Find where the given text appears and provide that cell's center as (x, y) coordinate. 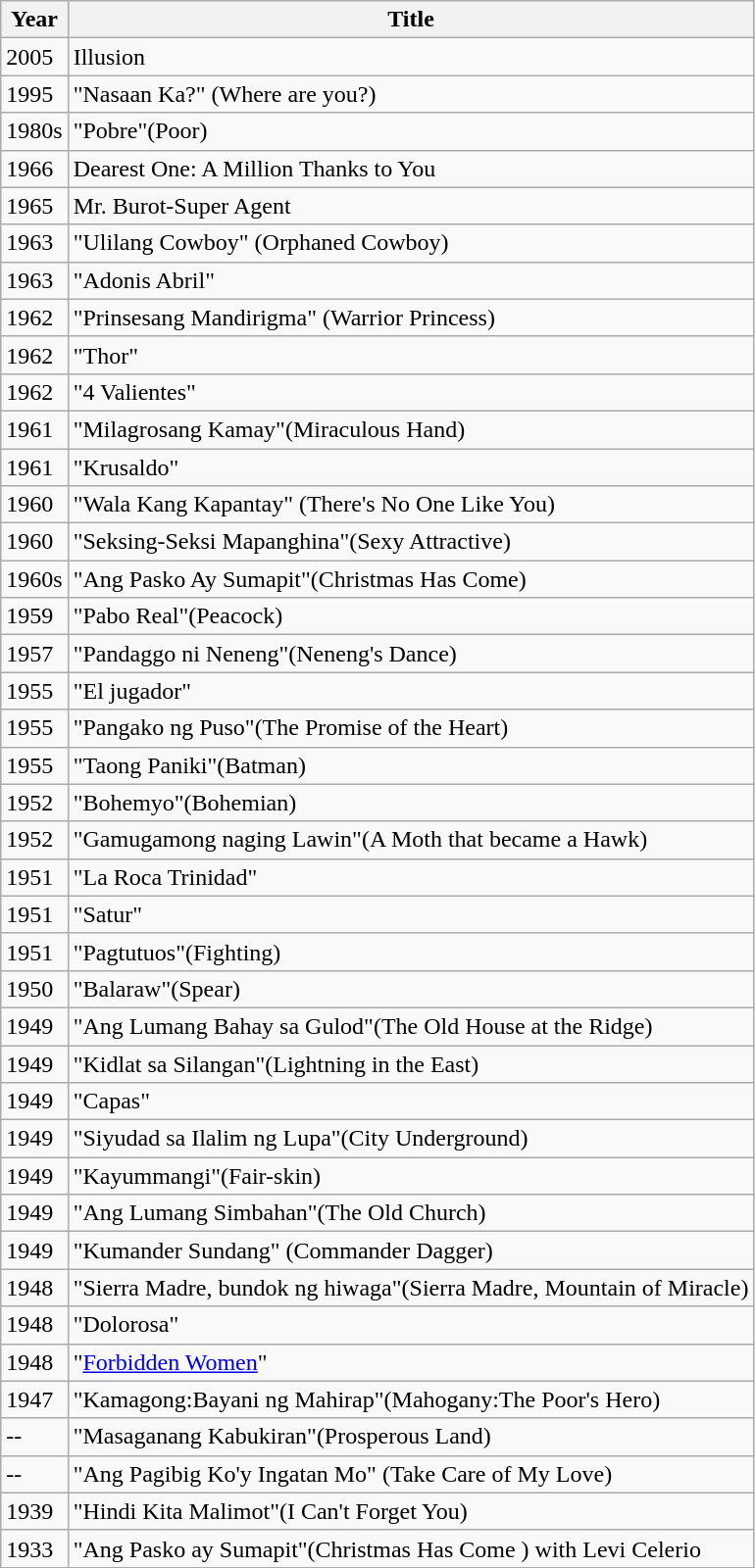
Dearest One: A Million Thanks to You (411, 169)
"Ang Lumang Simbahan"(The Old Church) (411, 1213)
"El jugador" (411, 691)
"Siyudad sa Ilalim ng Lupa"(City Underground) (411, 1139)
2005 (34, 57)
"Bohemyo"(Bohemian) (411, 803)
"Dolorosa" (411, 1325)
"Pangako ng Puso"(The Promise of the Heart) (411, 728)
1995 (34, 94)
"Kumander Sundang" (Commander Dagger) (411, 1250)
"Pandaggo ni Neneng"(Neneng's Dance) (411, 654)
"Ang Pasko Ay Sumapit"(Christmas Has Come) (411, 579)
"Milagrosang Kamay"(Miraculous Hand) (411, 429)
"Kamagong:Bayani ng Mahirap"(Mahogany:The Poor's Hero) (411, 1399)
"Nasaan Ka?" (Where are you?) (411, 94)
1966 (34, 169)
1933 (34, 1548)
"Sierra Madre, bundok ng hiwaga"(Sierra Madre, Mountain of Miracle) (411, 1288)
1959 (34, 616)
"Pabo Real"(Peacock) (411, 616)
"Forbidden Women" (411, 1362)
1960s (34, 579)
1947 (34, 1399)
"Gamugamong naging Lawin"(A Moth that became a Hawk) (411, 840)
"Adonis Abril" (411, 280)
1950 (34, 989)
Mr. Burot-Super Agent (411, 206)
"Taong Paniki"(Batman) (411, 765)
"Ang Pasko ay Sumapit"(Christmas Has Come ) with Levi Celerio (411, 1548)
"La Roca Trinidad" (411, 877)
"Satur" (411, 914)
1965 (34, 206)
"Thor" (411, 355)
"Ulilang Cowboy" (Orphaned Cowboy) (411, 243)
"Ang Pagibig Ko'y Ingatan Mo" (Take Care of My Love) (411, 1474)
"Krusaldo" (411, 467)
"Capas" (411, 1102)
"4 Valientes" (411, 392)
1957 (34, 654)
1980s (34, 131)
1939 (34, 1511)
"Wala Kang Kapantay" (There's No One Like You) (411, 505)
"Pagtutuos"(Fighting) (411, 952)
"Pobre"(Poor) (411, 131)
"Seksing-Seksi Mapanghina"(Sexy Attractive) (411, 542)
"Hindi Kita Malimot"(I Can't Forget You) (411, 1511)
Year (34, 20)
"Ang Lumang Bahay sa Gulod"(The Old House at the Ridge) (411, 1026)
"Kayummangi"(Fair-skin) (411, 1176)
"Masaganang Kabukiran"(Prosperous Land) (411, 1437)
"Prinsesang Mandirigma" (Warrior Princess) (411, 318)
Illusion (411, 57)
"Kidlat sa Silangan"(Lightning in the East) (411, 1063)
Title (411, 20)
"Balaraw"(Spear) (411, 989)
